Search for the cell housing the specified text and yield its (X, Y) center coordinate. 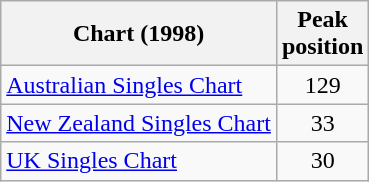
30 (322, 161)
UK Singles Chart (139, 161)
129 (322, 85)
Australian Singles Chart (139, 85)
Chart (1998) (139, 34)
New Zealand Singles Chart (139, 123)
Peakposition (322, 34)
33 (322, 123)
